Find where the given text appears and provide that cell's center as (x, y) coordinate. 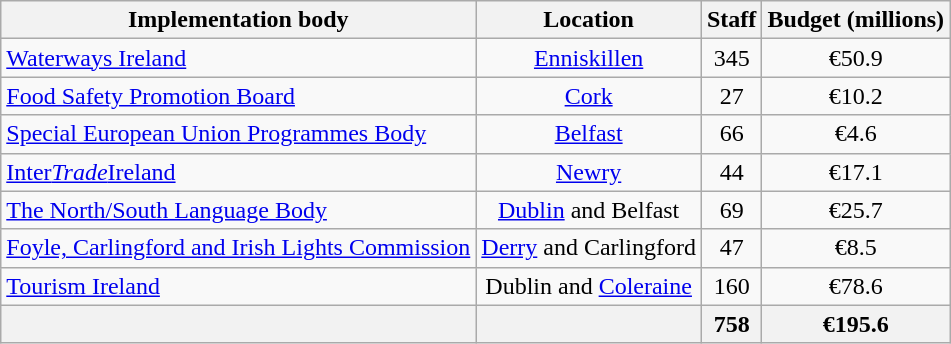
Enniskillen (589, 58)
Dublin and Belfast (589, 210)
69 (731, 210)
Cork (589, 96)
Belfast (589, 134)
66 (731, 134)
Budget (millions) (856, 20)
160 (731, 286)
€8.5 (856, 248)
€25.7 (856, 210)
Derry and Carlingford (589, 248)
Tourism Ireland (238, 286)
Waterways Ireland (238, 58)
47 (731, 248)
44 (731, 172)
€195.6 (856, 324)
€10.2 (856, 96)
Location (589, 20)
Foyle, Carlingford and Irish Lights Commission (238, 248)
Dublin and Coleraine (589, 286)
€4.6 (856, 134)
Implementation body (238, 20)
758 (731, 324)
The North/South Language Body (238, 210)
€50.9 (856, 58)
Special European Union Programmes Body (238, 134)
Food Safety Promotion Board (238, 96)
27 (731, 96)
345 (731, 58)
Staff (731, 20)
€78.6 (856, 286)
InterTradeIreland (238, 172)
€17.1 (856, 172)
Newry (589, 172)
